Provide the [x, y] coordinate of the cell's center where the given text is located.  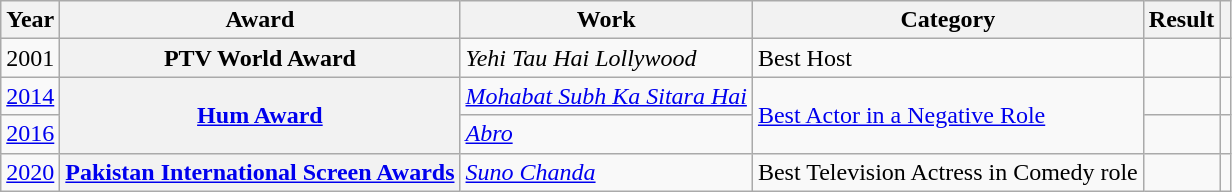
Yehi Tau Hai Lollywood [606, 58]
Pakistan International Screen Awards [260, 172]
2020 [30, 172]
Year [30, 20]
Mohabat Subh Ka Sitara Hai [606, 96]
Work [606, 20]
Hum Award [260, 115]
Award [260, 20]
2001 [30, 58]
Category [948, 20]
Result [1181, 20]
Abro [606, 134]
2014 [30, 96]
PTV World Award [260, 58]
Best Television Actress in Comedy role [948, 172]
Suno Chanda [606, 172]
2016 [30, 134]
Best Host [948, 58]
Best Actor in a Negative Role [948, 115]
